Return [x, y] of the center of cell containing provided text 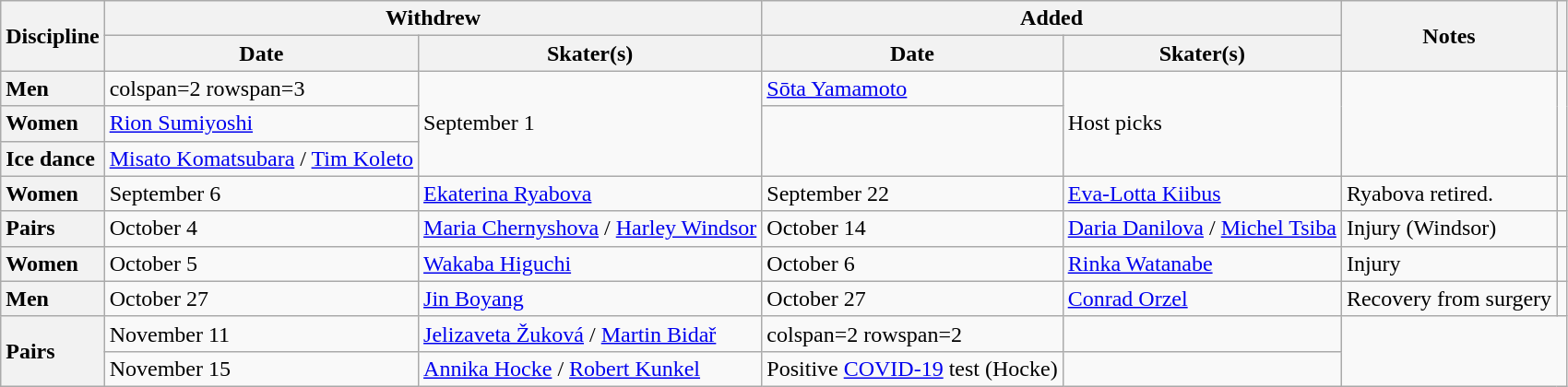
September 1 [590, 123]
October 5 [261, 264]
Injury (Windsor) [1448, 229]
Recovery from surgery [1448, 299]
October 14 [912, 229]
Maria Chernyshova / Harley Windsor [590, 229]
Eva-Lotta Kiibus [1202, 193]
Jin Boyang [590, 299]
September 6 [261, 193]
Conrad Orzel [1202, 299]
colspan=2 rowspan=3 [261, 88]
Notes [1448, 36]
Ice dance [53, 158]
Rion Sumiyoshi [261, 123]
Withdrew [434, 18]
November 15 [261, 369]
Added [1051, 18]
October 6 [912, 264]
October 4 [261, 229]
Ryabova retired. [1448, 193]
Daria Danilova / Michel Tsiba [1202, 229]
colspan=2 rowspan=2 [912, 334]
Positive COVID-19 test (Hocke) [912, 369]
Host picks [1202, 123]
Wakaba Higuchi [590, 264]
Annika Hocke / Robert Kunkel [590, 369]
November 11 [261, 334]
Sōta Yamamoto [912, 88]
Jelizaveta Žuková / Martin Bidař [590, 334]
Misato Komatsubara / Tim Koleto [261, 158]
September 22 [912, 193]
Injury [1448, 264]
Ekaterina Ryabova [590, 193]
Discipline [53, 36]
Rinka Watanabe [1202, 264]
